Provide the [X, Y] coordinate of the cell's center where the given text is located.  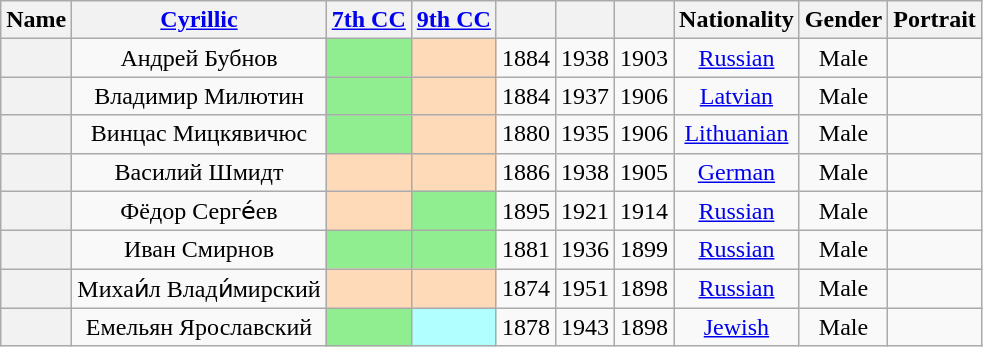
1914 [644, 211]
Latvian [737, 96]
Portrait [935, 20]
Емельян Ярославский [199, 327]
Владимир Милютин [199, 96]
1895 [526, 211]
1921 [584, 211]
1878 [526, 327]
Lithuanian [737, 134]
1943 [584, 327]
7th CC [368, 20]
1899 [644, 250]
1880 [526, 134]
Nationality [737, 20]
1936 [584, 250]
1937 [584, 96]
1874 [526, 289]
Jewish [737, 327]
1886 [526, 172]
Василий Шмидт [199, 172]
9th CC [454, 20]
1905 [644, 172]
Gender [843, 20]
Иван Смирнов [199, 250]
German [737, 172]
Name [36, 20]
Андрей Бубнов [199, 58]
Cyrillic [199, 20]
1903 [644, 58]
1881 [526, 250]
Фёдор Серге́ев [199, 211]
1951 [584, 289]
Михаи́л Влади́мирский [199, 289]
Винцас Мицкявичюс [199, 134]
1935 [584, 134]
